Locate the cell with the specified text and output its [x, y] center coordinate. 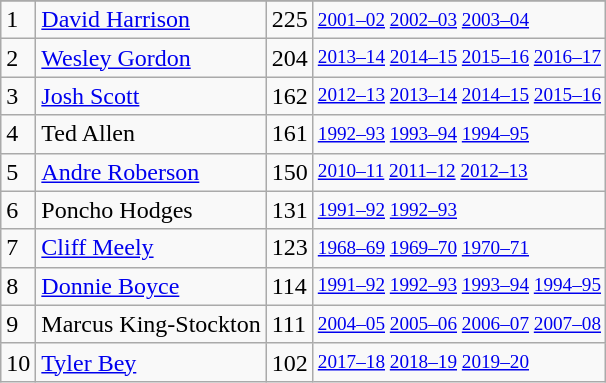
102 [290, 362]
Cliff Meely [151, 248]
2013–14 2014–15 2015–16 2016–17 [459, 58]
114 [290, 286]
2001–02 2002–03 2003–04 [459, 20]
9 [18, 324]
1992–93 1993–94 1994–95 [459, 134]
7 [18, 248]
2 [18, 58]
10 [18, 362]
Poncho Hodges [151, 210]
Marcus King-Stockton [151, 324]
2010–11 2011–12 2012–13 [459, 172]
2012–13 2013–14 2014–15 2015–16 [459, 96]
4 [18, 134]
Ted Allen [151, 134]
123 [290, 248]
Wesley Gordon [151, 58]
111 [290, 324]
2004–05 2005–06 2006–07 2007–08 [459, 324]
161 [290, 134]
204 [290, 58]
Andre Roberson [151, 172]
1991–92 1992–93 1993–94 1994–95 [459, 286]
David Harrison [151, 20]
Donnie Boyce [151, 286]
2017–18 2018–19 2019–20 [459, 362]
225 [290, 20]
162 [290, 96]
Tyler Bey [151, 362]
Josh Scott [151, 96]
5 [18, 172]
1991–92 1992–93 [459, 210]
1 [18, 20]
3 [18, 96]
8 [18, 286]
131 [290, 210]
6 [18, 210]
150 [290, 172]
1968–69 1969–70 1970–71 [459, 248]
